Return [X, Y] of the center of cell containing provided text 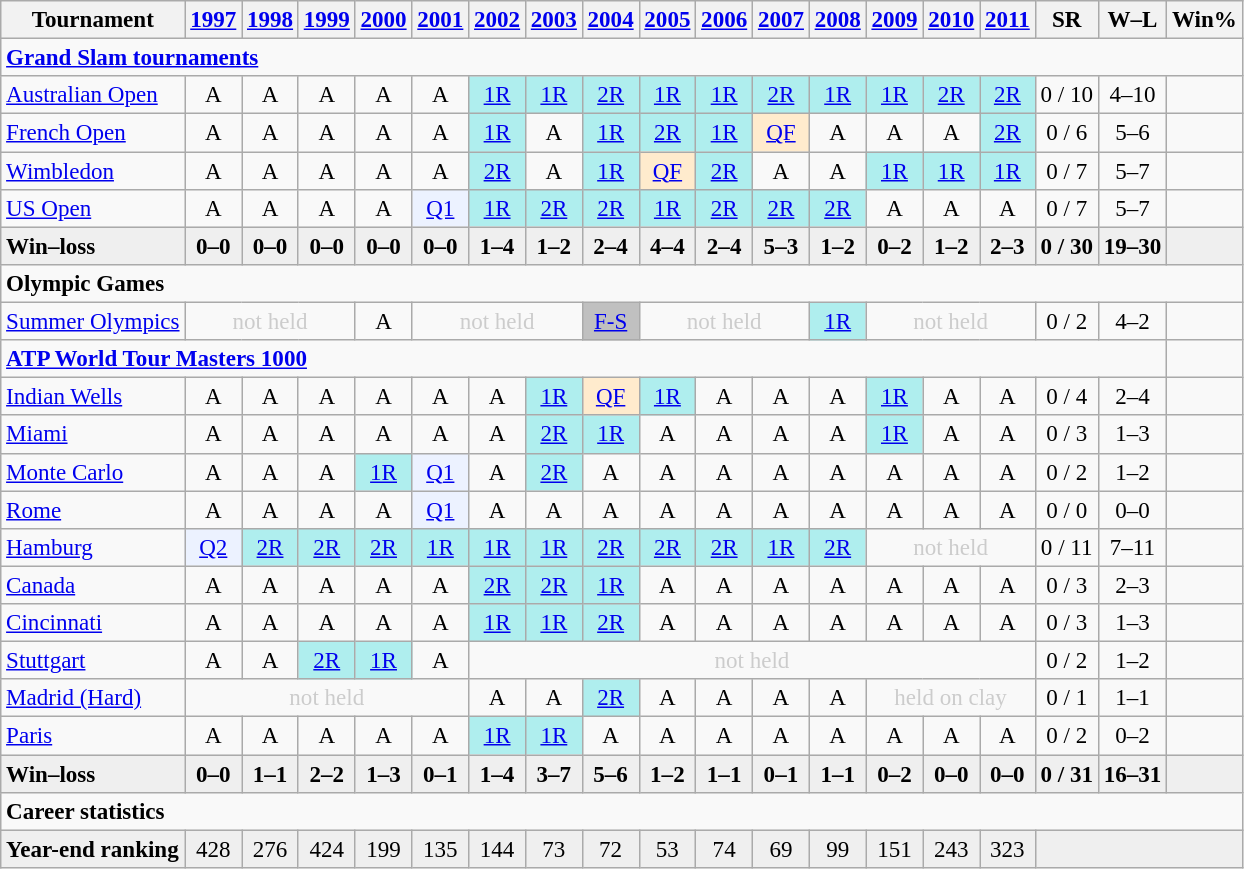
2010 [952, 20]
ATP World Tour Masters 1000 [584, 359]
2006 [724, 20]
428 [214, 849]
held on clay [950, 698]
SR [1066, 20]
Wimbledon [93, 171]
0 / 11 [1066, 548]
2002 [498, 20]
Paris [93, 736]
5–3 [782, 246]
276 [270, 849]
2008 [838, 20]
0 / 0 [1066, 510]
19–30 [1132, 246]
Monte Carlo [93, 472]
0 / 6 [1066, 133]
Stuttgart [93, 661]
Rome [93, 510]
Win% [1205, 20]
199 [384, 849]
Cincinnati [93, 623]
Tournament [93, 20]
2007 [782, 20]
4–10 [1132, 95]
2001 [440, 20]
Olympic Games [622, 284]
424 [326, 849]
4–4 [668, 246]
Australian Open [93, 95]
Grand Slam tournaments [622, 58]
2–2 [326, 774]
72 [610, 849]
Canada [93, 585]
151 [894, 849]
0 / 10 [1066, 95]
3–7 [554, 774]
2003 [554, 20]
0 / 30 [1066, 246]
Summer Olympics [93, 322]
US Open [93, 209]
7–11 [1132, 548]
Career statistics [622, 812]
16–31 [1132, 774]
Miami [93, 435]
2004 [610, 20]
1997 [214, 20]
2009 [894, 20]
144 [498, 849]
W–L [1132, 20]
Madrid (Hard) [93, 698]
2011 [1008, 20]
0 / 31 [1066, 774]
69 [782, 849]
Q2 [214, 548]
0 / 4 [1066, 397]
135 [440, 849]
1998 [270, 20]
243 [952, 849]
Hamburg [93, 548]
73 [554, 849]
0 / 1 [1066, 698]
74 [724, 849]
Indian Wells [93, 397]
1999 [326, 20]
2005 [668, 20]
99 [838, 849]
Year-end ranking [93, 849]
53 [668, 849]
4–2 [1132, 322]
French Open [93, 133]
323 [1008, 849]
F-S [610, 322]
2000 [384, 20]
